Scan for the cell matching the given text and deliver its (x, y) coordinate at center. 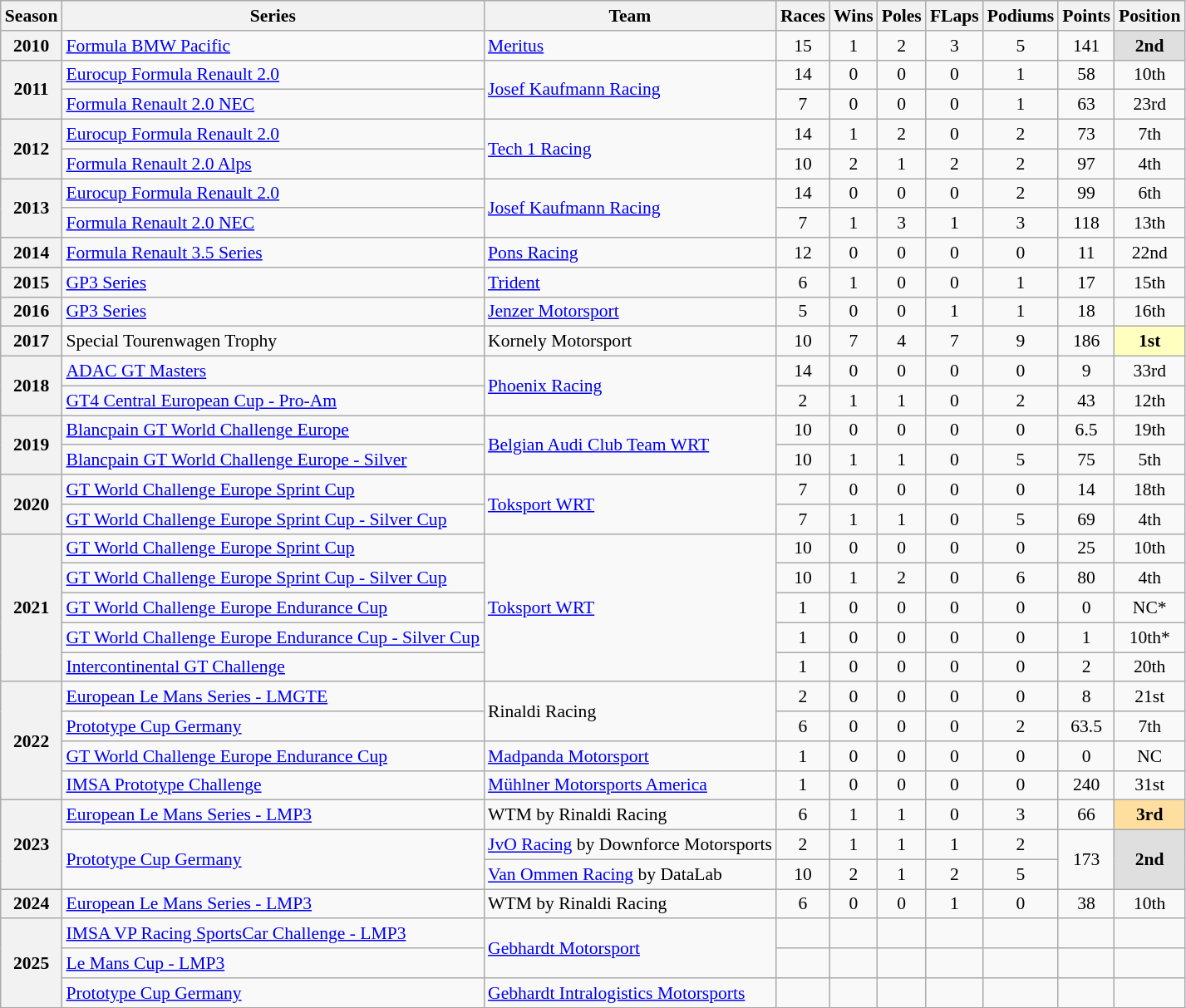
240 (1086, 785)
2018 (32, 386)
NC (1149, 756)
2014 (32, 253)
18 (1086, 312)
2021 (32, 607)
10th* (1149, 637)
141 (1086, 46)
12 (803, 253)
GT4 Central European Cup - Pro-Am (273, 401)
18th (1149, 489)
Gebhardt Intralogistics Motorsports (630, 993)
Kornely Motorsport (630, 342)
IMSA Prototype Challenge (273, 785)
Meritus (630, 46)
58 (1086, 75)
8 (1086, 697)
Formula Renault 3.5 Series (273, 253)
1st (1149, 342)
Jenzer Motorsport (630, 312)
JvO Racing by Downforce Motorsports (630, 845)
Phoenix Racing (630, 386)
GT World Challenge Europe Endurance Cup - Silver Cup (273, 637)
2012 (32, 150)
63.5 (1086, 726)
2013 (32, 208)
Formula BMW Pacific (273, 46)
6.5 (1086, 430)
Rinaldi Racing (630, 711)
2011 (32, 90)
73 (1086, 135)
Le Mans Cup - LMP3 (273, 963)
Trident (630, 283)
38 (1086, 904)
99 (1086, 194)
Special Tourenwagen Trophy (273, 342)
43 (1086, 401)
Series (273, 16)
Formula Renault 2.0 Alps (273, 164)
Gebhardt Motorsport (630, 949)
11 (1086, 253)
33rd (1149, 371)
2016 (32, 312)
97 (1086, 164)
2024 (32, 904)
2019 (32, 445)
2017 (32, 342)
25 (1086, 548)
FLaps (954, 16)
Van Ommen Racing by DataLab (630, 874)
Points (1086, 16)
20th (1149, 667)
2023 (32, 844)
3rd (1149, 815)
Belgian Audi Club Team WRT (630, 445)
186 (1086, 342)
Team (630, 16)
12th (1149, 401)
Blancpain GT World Challenge Europe (273, 430)
4 (902, 342)
Pons Racing (630, 253)
15th (1149, 283)
European Le Mans Series - LMGTE (273, 697)
Intercontinental GT Challenge (273, 667)
Wins (854, 16)
69 (1086, 519)
ADAC GT Masters (273, 371)
2022 (32, 741)
Tech 1 Racing (630, 150)
80 (1086, 578)
31st (1149, 785)
Season (32, 16)
6th (1149, 194)
23rd (1149, 105)
16th (1149, 312)
13th (1149, 224)
17 (1086, 283)
19th (1149, 430)
2025 (32, 964)
Races (803, 16)
118 (1086, 224)
2010 (32, 46)
63 (1086, 105)
NC* (1149, 608)
21st (1149, 697)
66 (1086, 815)
Mühlner Motorsports America (630, 785)
IMSA VP Racing SportsCar Challenge - LMP3 (273, 934)
22nd (1149, 253)
15 (803, 46)
2020 (32, 504)
75 (1086, 460)
Poles (902, 16)
2015 (32, 283)
Madpanda Motorsport (630, 756)
173 (1086, 859)
Position (1149, 16)
5th (1149, 460)
Blancpain GT World Challenge Europe - Silver (273, 460)
Podiums (1021, 16)
